Return the (X, Y) coordinate for the center point of the cell that contains the specified text.  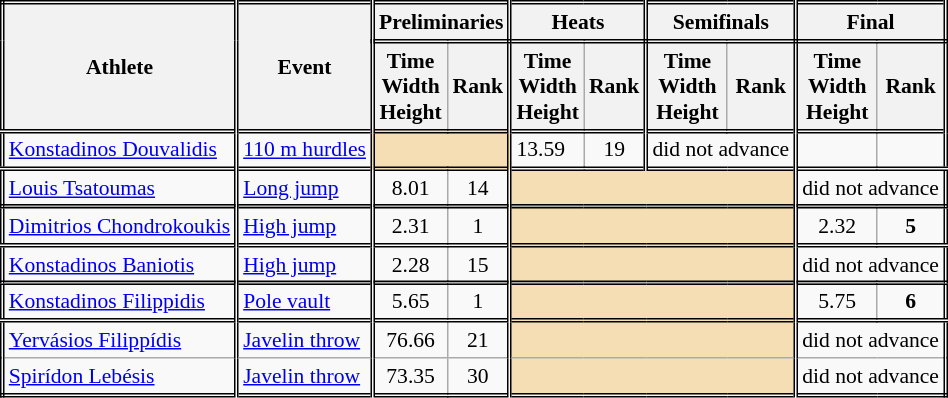
5.65 (410, 302)
5.75 (836, 302)
6 (911, 302)
Final (871, 22)
Konstadinos Filippidis (119, 302)
110 m hurdles (305, 150)
Konstadinos Douvalidis (119, 150)
Semifinals (721, 22)
2.28 (410, 264)
5 (911, 226)
Heats (578, 22)
Dimitrios Chondrokoukis (119, 226)
14 (478, 188)
Yervásios Filippídis (119, 340)
13.59 (547, 150)
21 (478, 340)
Louis Tsatoumas (119, 188)
Athlete (119, 67)
19 (615, 150)
Pole vault (305, 302)
76.66 (410, 340)
Event (305, 67)
Preliminaries (440, 22)
30 (478, 376)
2.31 (410, 226)
Spirídon Lebésis (119, 376)
2.32 (836, 226)
Konstadinos Baniotis (119, 264)
73.35 (410, 376)
8.01 (410, 188)
Long jump (305, 188)
15 (478, 264)
